Return the (X, Y) coordinate for the center point of the cell that contains the specified text.  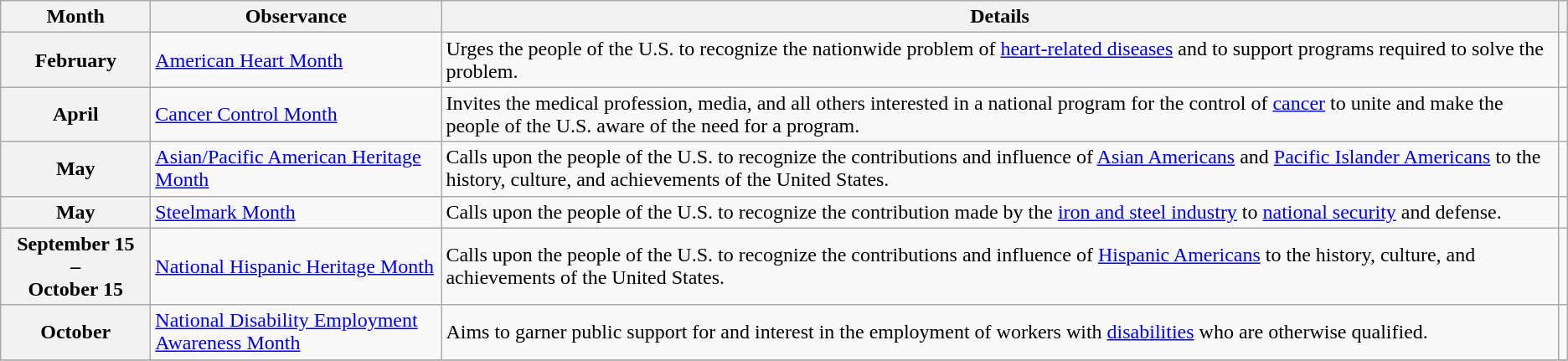
National Hispanic Heritage Month (297, 266)
Calls upon the people of the U.S. to recognize the contribution made by the iron and steel industry to national security and defense. (1000, 212)
September 15–October 15 (75, 266)
Observance (297, 17)
February (75, 60)
Aims to garner public support for and interest in the employment of workers with disabilities who are otherwise qualified. (1000, 332)
Details (1000, 17)
April (75, 114)
Asian/Pacific American Heritage Month (297, 169)
Steelmark Month (297, 212)
National Disability Employment Awareness Month (297, 332)
Cancer Control Month (297, 114)
American Heart Month (297, 60)
Month (75, 17)
October (75, 332)
Urges the people of the U.S. to recognize the nationwide problem of heart-related diseases and to support programs required to solve the problem. (1000, 60)
